Locate the cell with the specified text and output its [X, Y] center coordinate. 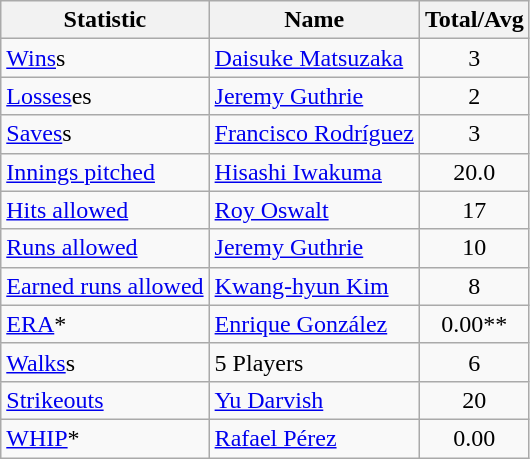
Hisashi Iwakuma [314, 172]
6 [474, 362]
Roy Oswalt [314, 210]
Daisuke Matsuzaka [314, 58]
Winss [105, 58]
20 [474, 400]
Losseses [105, 96]
Kwang-hyun Kim [314, 286]
Rafael Pérez [314, 438]
Enrique González [314, 324]
Earned runs allowed [105, 286]
Francisco Rodríguez [314, 134]
0.00** [474, 324]
Yu Darvish [314, 400]
WHIP* [105, 438]
Walkss [105, 362]
ERA* [105, 324]
Strikeouts [105, 400]
Statistic [105, 20]
Innings pitched [105, 172]
0.00 [474, 438]
8 [474, 286]
Name [314, 20]
5 Players [314, 362]
10 [474, 248]
Savess [105, 134]
Total/Avg [474, 20]
2 [474, 96]
20.0 [474, 172]
Hits allowed [105, 210]
Runs allowed [105, 248]
17 [474, 210]
